Capture the cell that displays the provided text and extract its (x, y) central coordinate. 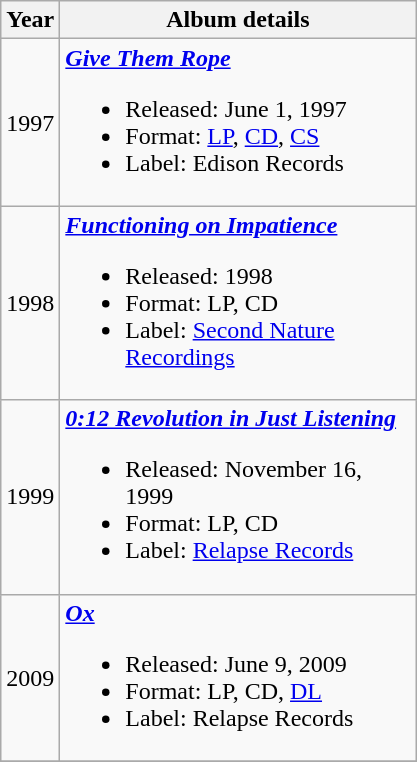
2009 (30, 678)
0:12 Revolution in Just ListeningReleased: November 16, 1999Format: LP, CDLabel: Relapse Records (238, 497)
Album details (238, 20)
Functioning on ImpatienceReleased: 1998Format: LP, CDLabel: Second Nature Recordings (238, 303)
Year (30, 20)
OxReleased: June 9, 2009Format: LP, CD, DLLabel: Relapse Records (238, 678)
1999 (30, 497)
1998 (30, 303)
1997 (30, 122)
Give Them RopeReleased: June 1, 1997Format: LP, CD, CSLabel: Edison Records (238, 122)
